From the cell containing the given text, extract its center point as (x, y) coordinate. 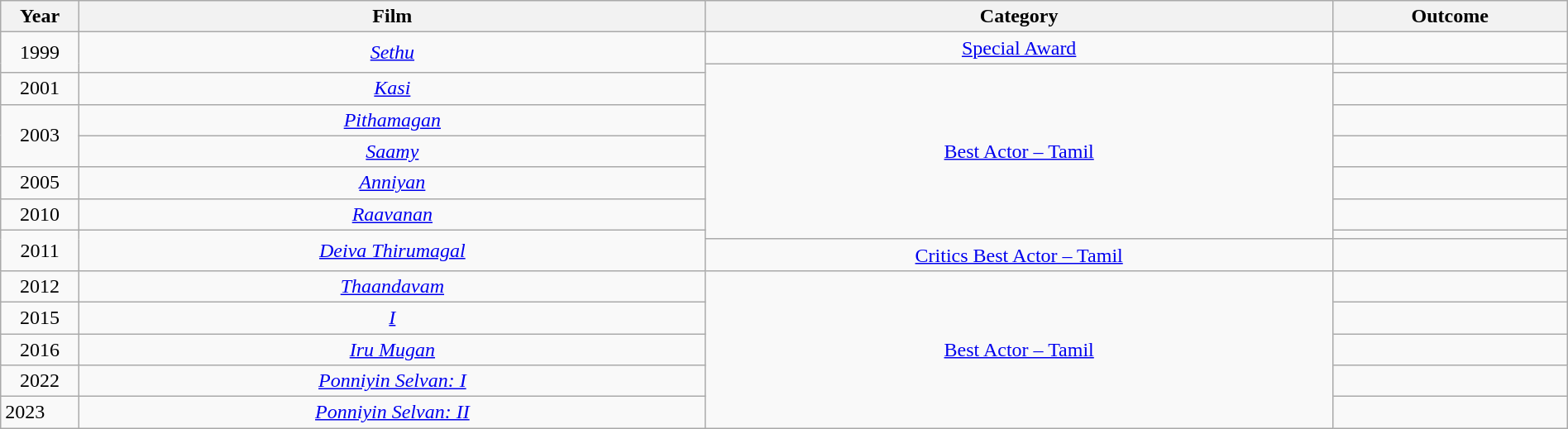
2023 (40, 412)
2012 (40, 286)
Pithamagan (392, 120)
Category (1019, 17)
Outcome (1450, 17)
Critics Best Actor – Tamil (1019, 255)
Anniyan (392, 183)
2011 (40, 250)
Special Award (1019, 48)
2016 (40, 350)
2022 (40, 381)
Film (392, 17)
Saamy (392, 151)
1999 (40, 53)
2010 (40, 214)
Ponniyin Selvan: I (392, 381)
Kasi (392, 88)
Ponniyin Selvan: II (392, 412)
2001 (40, 88)
Raavanan (392, 214)
Year (40, 17)
2015 (40, 317)
Sethu (392, 53)
2005 (40, 183)
I (392, 317)
Deiva Thirumagal (392, 250)
Thaandavam (392, 286)
2003 (40, 136)
Iru Mugan (392, 350)
